Output the [X, Y] coordinate of the center of the cell containing the given text.  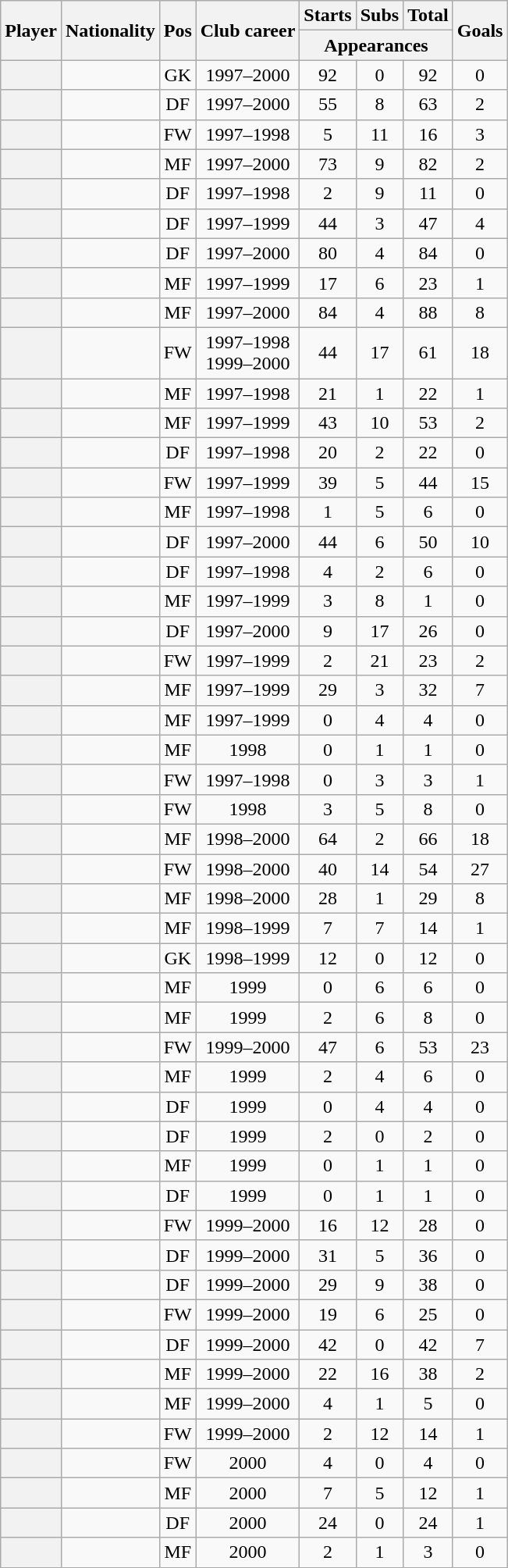
20 [328, 453]
73 [328, 164]
15 [480, 483]
80 [328, 253]
Subs [379, 16]
64 [328, 839]
39 [328, 483]
50 [428, 542]
55 [328, 105]
88 [428, 312]
26 [428, 631]
25 [428, 1314]
Nationality [110, 30]
1997–19981999–2000 [248, 353]
66 [428, 839]
32 [428, 690]
Goals [480, 30]
Starts [328, 16]
Total [428, 16]
19 [328, 1314]
31 [328, 1255]
Appearances [376, 45]
36 [428, 1255]
Pos [178, 30]
40 [328, 869]
82 [428, 164]
Club career [248, 30]
43 [328, 423]
63 [428, 105]
54 [428, 869]
61 [428, 353]
Player [31, 30]
27 [480, 869]
